Pinpoint the cell where the given text exists, returning its [X, Y] midpoint coordinate. 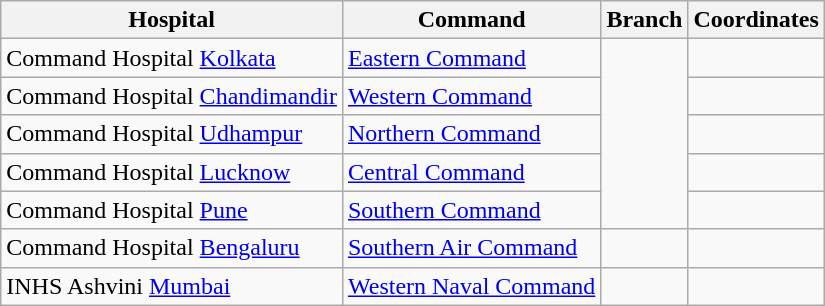
Hospital [172, 20]
Branch [644, 20]
Command Hospital Chandimandir [172, 96]
Command Hospital Kolkata [172, 58]
Eastern Command [471, 58]
Command Hospital Bengaluru [172, 248]
Western Naval Command [471, 286]
Central Command [471, 172]
Command Hospital Pune [172, 210]
INHS Ashvini Mumbai [172, 286]
Western Command [471, 96]
Command Hospital Lucknow [172, 172]
Coordinates [756, 20]
Command Hospital Udhampur [172, 134]
Command [471, 20]
Southern Air Command [471, 248]
Northern Command [471, 134]
Southern Command [471, 210]
